Extract the [X, Y] coordinate from the center of the cell holding the provided text.  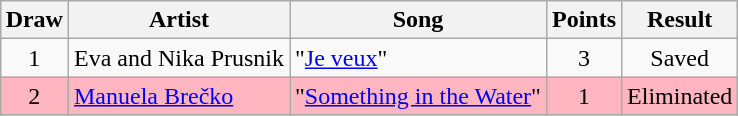
2 [34, 96]
"Je veux" [418, 58]
Eva and Nika Prusnik [178, 58]
Artist [178, 20]
Points [584, 20]
Manuela Brečko [178, 96]
"Something in the Water" [418, 96]
Result [680, 20]
Eliminated [680, 96]
Song [418, 20]
Draw [34, 20]
Saved [680, 58]
3 [584, 58]
